From the cell containing the given text, extract its center point as [x, y] coordinate. 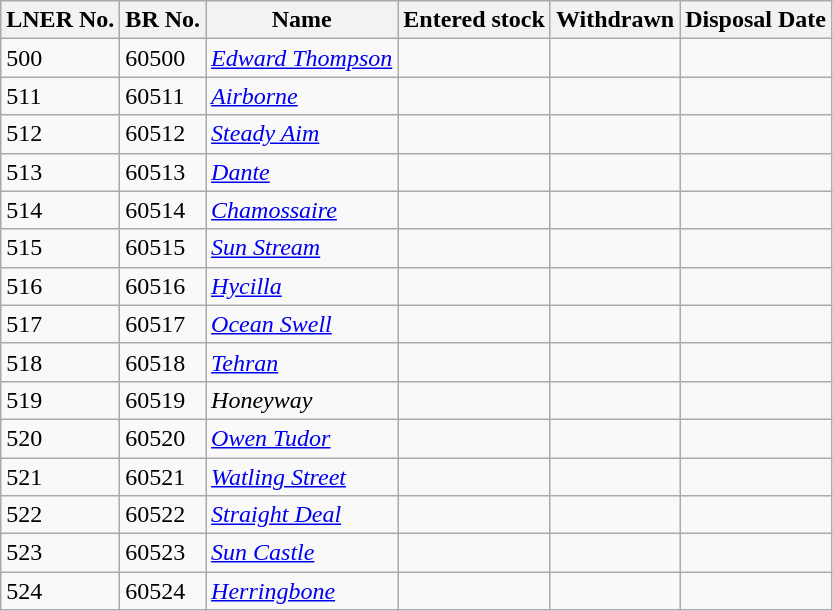
511 [60, 96]
521 [60, 477]
513 [60, 172]
517 [60, 324]
Tehran [302, 362]
Owen Tudor [302, 438]
500 [60, 58]
Disposal Date [756, 20]
60511 [163, 96]
LNER No. [60, 20]
515 [60, 248]
60524 [163, 591]
Sun Castle [302, 553]
514 [60, 210]
Steady Aim [302, 134]
523 [60, 553]
60516 [163, 286]
60519 [163, 400]
Entered stock [474, 20]
60513 [163, 172]
60514 [163, 210]
519 [60, 400]
524 [60, 591]
Airborne [302, 96]
516 [60, 286]
Name [302, 20]
Hycilla [302, 286]
Herringbone [302, 591]
60521 [163, 477]
BR No. [163, 20]
Watling Street [302, 477]
Ocean Swell [302, 324]
60520 [163, 438]
522 [60, 515]
60518 [163, 362]
Straight Deal [302, 515]
60522 [163, 515]
60512 [163, 134]
Dante [302, 172]
Edward Thompson [302, 58]
Withdrawn [614, 20]
Chamossaire [302, 210]
60517 [163, 324]
520 [60, 438]
518 [60, 362]
60523 [163, 553]
60500 [163, 58]
60515 [163, 248]
512 [60, 134]
Sun Stream [302, 248]
Honeyway [302, 400]
